Search for the cell housing the specified text and yield its [x, y] center coordinate. 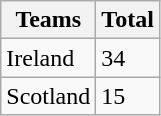
Scotland [48, 96]
34 [128, 58]
Teams [48, 20]
Ireland [48, 58]
15 [128, 96]
Total [128, 20]
